Determine the [x, y] coordinate at the center of the cell enclosing the given text.  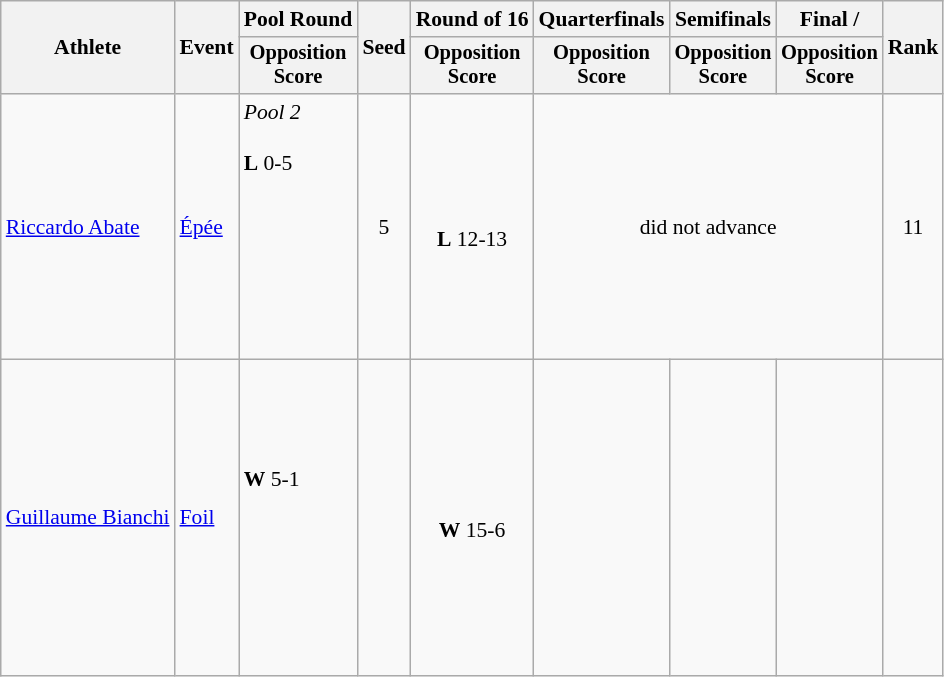
Foil [207, 518]
Final / [830, 19]
Rank [914, 48]
L 12-13 [472, 226]
Round of 16 [472, 19]
5 [384, 226]
Riccardo Abate [88, 226]
W 5-1 [298, 518]
11 [914, 226]
Semifinals [724, 19]
Event [207, 48]
Seed [384, 48]
Pool Round [298, 19]
W 15-6 [472, 518]
Épée [207, 226]
Guillaume Bianchi [88, 518]
Quarterfinals [602, 19]
Athlete [88, 48]
Pool 2L 0-5 [298, 226]
did not advance [708, 226]
